Capture the cell that displays the provided text and extract its (x, y) central coordinate. 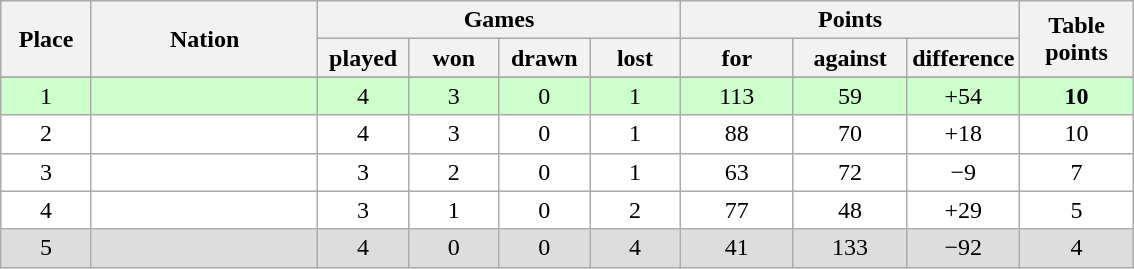
for (736, 58)
48 (850, 210)
played (364, 58)
Points (850, 20)
+54 (964, 96)
113 (736, 96)
77 (736, 210)
Games (499, 20)
won (454, 58)
+18 (964, 134)
Tablepoints (1076, 39)
41 (736, 248)
Place (46, 39)
−9 (964, 172)
against (850, 58)
72 (850, 172)
−92 (964, 248)
+29 (964, 210)
70 (850, 134)
88 (736, 134)
133 (850, 248)
59 (850, 96)
63 (736, 172)
7 (1076, 172)
difference (964, 58)
drawn (544, 58)
lost (636, 58)
Nation (204, 39)
